Search for the cell housing the specified text and yield its (X, Y) center coordinate. 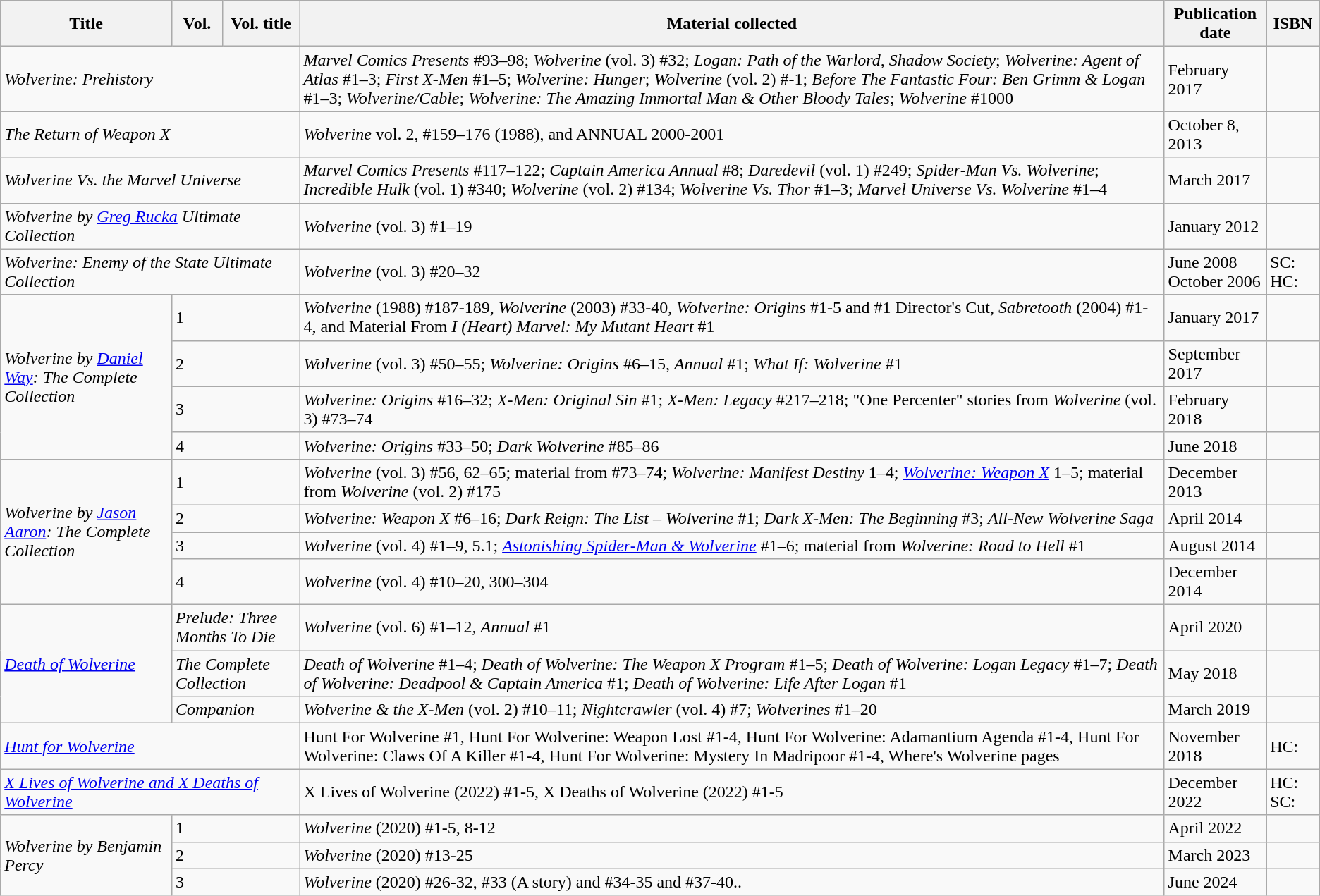
Publication date (1216, 24)
Companion (236, 710)
Wolverine by Greg Rucka Ultimate Collection (150, 226)
Wolverine (vol. 4) #1–9, 5.1; Astonishing Spider-Man & Wolverine #1–6; material from Wolverine: Road to Hell #1 (732, 545)
November 2018 (1216, 746)
SC: HC: (1293, 272)
December 2014 (1216, 582)
Wolverine (2020) #1-5, 8-12 (732, 828)
Wolverine (vol. 6) #1–12, Annual #1 (732, 627)
Wolverine: Origins #33–50; Dark Wolverine #85–86 (732, 446)
Hunt for Wolverine (150, 746)
Title (86, 24)
February 2017 (1216, 79)
December 2013 (1216, 482)
Material collected (732, 24)
March 2019 (1216, 710)
The Return of Weapon X (150, 134)
HC: SC: (1293, 792)
Wolverine (vol. 3) #20–32 (732, 272)
Vol. title (261, 24)
August 2014 (1216, 545)
Wolverine by Benjamin Percy (86, 855)
March 2023 (1216, 855)
Wolverine (vol. 3) #50–55; Wolverine: Origins #6–15, Annual #1; What If: Wolverine #1 (732, 364)
The Complete Collection (236, 674)
April 2020 (1216, 627)
HC: (1293, 746)
ISBN (1293, 24)
May 2018 (1216, 674)
Wolverine: Origins #16–32; X-Men: Original Sin #1; X-Men: Legacy #217–218; "One Percenter" stories from Wolverine (vol. 3) #73–74 (732, 409)
Wolverine (2020) #13-25 (732, 855)
April 2014 (1216, 518)
June 2008October 2006 (1216, 272)
June 2018 (1216, 446)
Wolverine (vol. 3) #1–19 (732, 226)
September 2017 (1216, 364)
Wolverine Vs. the Marvel Universe (150, 180)
October 8, 2013 (1216, 134)
X Lives of Wolverine and X Deaths of Wolverine (150, 792)
Wolverine vol. 2, #159–176 (1988), and ANNUAL 2000-2001 (732, 134)
March 2017 (1216, 180)
January 2012 (1216, 226)
Wolverine by Daniel Way: The Complete Collection (86, 376)
January 2017 (1216, 317)
Death of Wolverine (86, 664)
Wolverine: Prehistory (150, 79)
Prelude: Three Months To Die (236, 627)
Wolverine (vol. 4) #10–20, 300–304 (732, 582)
December 2022 (1216, 792)
Vol. (197, 24)
X Lives of Wolverine (2022) #1-5, X Deaths of Wolverine (2022) #1-5 (732, 792)
Wolverine: Enemy of the State Ultimate Collection (150, 272)
Wolverine & the X-Men (vol. 2) #10–11; Nightcrawler (vol. 4) #7; Wolverines #1–20 (732, 710)
Wolverine: Weapon X #6–16; Dark Reign: The List – Wolverine #1; Dark X-Men: The Beginning #3; All-New Wolverine Saga (732, 518)
April 2022 (1216, 828)
February 2018 (1216, 409)
Wolverine by Jason Aaron: The Complete Collection (86, 532)
Wolverine (vol. 3) #56, 62–65; material from #73–74; Wolverine: Manifest Destiny 1–4; Wolverine: Weapon X 1–5; material from Wolverine (vol. 2) #175 (732, 482)
Wolverine (2020) #26-32, #33 (A story) and #34-35 and #37-40.. (732, 882)
June 2024 (1216, 882)
